Pinpoint the cell where the given text exists, returning its (x, y) midpoint coordinate. 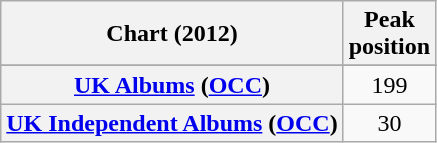
199 (389, 85)
30 (389, 123)
UK Independent Albums (OCC) (172, 123)
UK Albums (OCC) (172, 85)
Peakposition (389, 34)
Chart (2012) (172, 34)
